Detect which cell encompasses the target text, then output its (x, y) center coordinate. 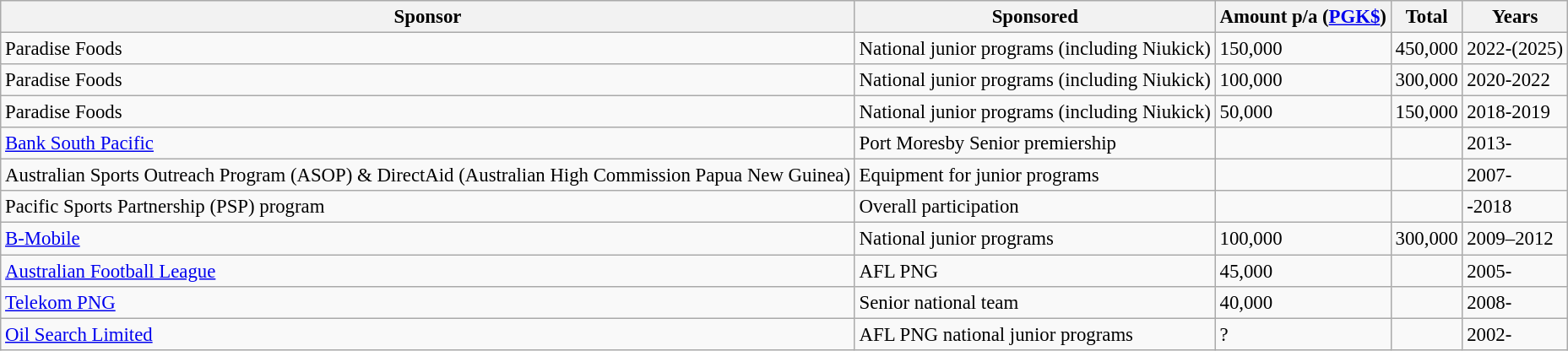
2009–2012 (1515, 239)
2022-(2025) (1515, 49)
2013- (1515, 143)
2007- (1515, 175)
Telekom PNG (428, 302)
AFL PNG (1035, 271)
-2018 (1515, 207)
Equipment for junior programs (1035, 175)
40,000 (1303, 302)
50,000 (1303, 112)
2005- (1515, 271)
Senior national team (1035, 302)
Pacific Sports Partnership (PSP) program (428, 207)
Sponsored (1035, 17)
Amount p/a (PGK$) (1303, 17)
Bank South Pacific (428, 143)
450,000 (1427, 49)
2002- (1515, 334)
45,000 (1303, 271)
2018-2019 (1515, 112)
Sponsor (428, 17)
Australian Sports Outreach Program (ASOP) & DirectAid (Australian High Commission Papua New Guinea) (428, 175)
Total (1427, 17)
Australian Football League (428, 271)
AFL PNG national junior programs (1035, 334)
Oil Search Limited (428, 334)
2020-2022 (1515, 80)
Port Moresby Senior premiership (1035, 143)
2008- (1515, 302)
National junior programs (1035, 239)
Years (1515, 17)
? (1303, 334)
Overall participation (1035, 207)
B-Mobile (428, 239)
